Extract the [X, Y] coordinate from the center of the cell holding the provided text.  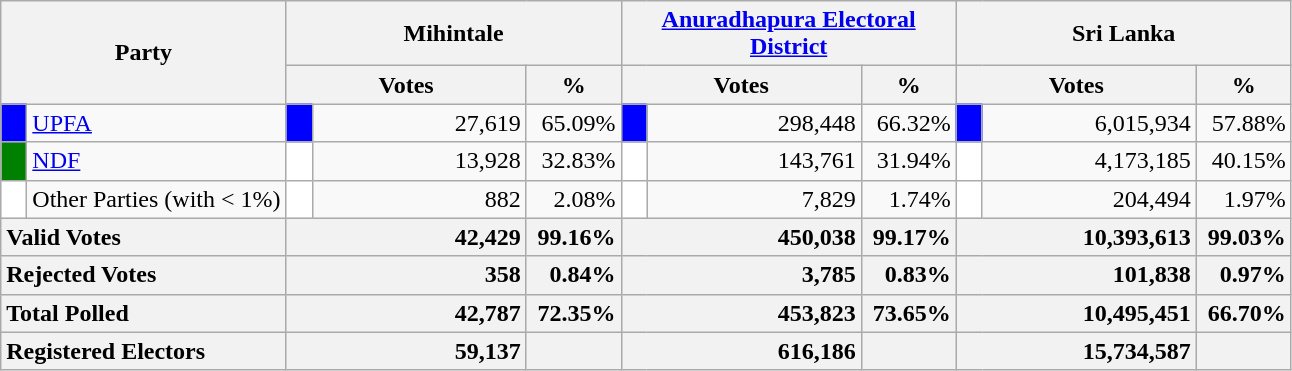
66.70% [1244, 313]
Anuradhapura Electoral District [788, 34]
Sri Lanka [1124, 34]
59,137 [406, 351]
40.15% [1244, 161]
27,619 [419, 123]
Mihintale [454, 34]
10,393,613 [1076, 237]
99.17% [908, 237]
3,785 [741, 275]
UPFA [156, 123]
0.97% [1244, 275]
453,823 [741, 313]
4,173,185 [1089, 161]
72.35% [574, 313]
7,829 [754, 199]
0.83% [908, 275]
42,429 [406, 237]
31.94% [908, 161]
1.74% [908, 199]
1.97% [1244, 199]
Party [144, 52]
15,734,587 [1076, 351]
42,787 [406, 313]
65.09% [574, 123]
57.88% [1244, 123]
NDF [156, 161]
99.03% [1244, 237]
73.65% [908, 313]
13,928 [419, 161]
882 [419, 199]
Total Polled [144, 313]
450,038 [741, 237]
6,015,934 [1089, 123]
Other Parties (with < 1%) [156, 199]
66.32% [908, 123]
298,448 [754, 123]
2.08% [574, 199]
616,186 [741, 351]
32.83% [574, 161]
0.84% [574, 275]
143,761 [754, 161]
99.16% [574, 237]
101,838 [1076, 275]
Rejected Votes [144, 275]
Registered Electors [144, 351]
204,494 [1089, 199]
Valid Votes [144, 237]
358 [406, 275]
10,495,451 [1076, 313]
